Find where the given text appears and provide that cell's center as (X, Y) coordinate. 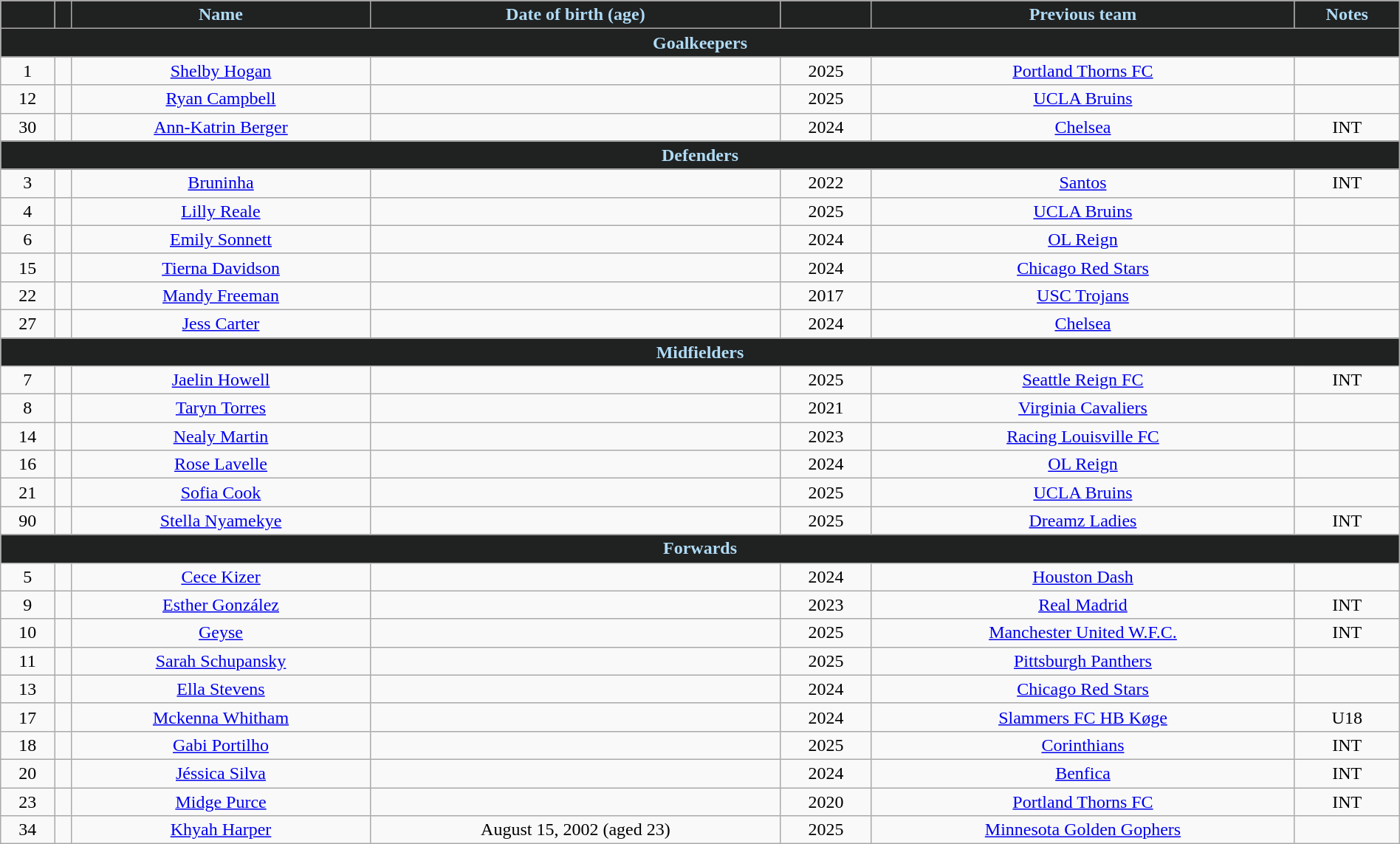
Esther González (220, 605)
Jess Carter (220, 323)
Jaelin Howell (220, 380)
Previous team (1083, 15)
2020 (826, 801)
Defenders (700, 155)
Ryan Campbell (220, 99)
U18 (1347, 717)
Stella Nyamekye (220, 521)
7 (28, 380)
90 (28, 521)
27 (28, 323)
Houston Dash (1083, 577)
30 (28, 127)
Benfica (1083, 773)
1 (28, 71)
Goalkeepers (700, 43)
Bruninha (220, 183)
6 (28, 239)
Dreamz Ladies (1083, 521)
Geyse (220, 633)
2022 (826, 183)
16 (28, 464)
17 (28, 717)
Corinthians (1083, 745)
Manchester United W.F.C. (1083, 633)
Emily Sonnett (220, 239)
Shelby Hogan (220, 71)
Mandy Freeman (220, 295)
Racing Louisville FC (1083, 436)
18 (28, 745)
Khyah Harper (220, 830)
13 (28, 689)
23 (28, 801)
August 15, 2002 (aged 23) (576, 830)
Ella Stevens (220, 689)
Ann-Katrin Berger (220, 127)
Real Madrid (1083, 605)
USC Trojans (1083, 295)
Rose Lavelle (220, 464)
Cece Kizer (220, 577)
3 (28, 183)
Tierna Davidson (220, 267)
21 (28, 493)
5 (28, 577)
Slammers FC HB Køge (1083, 717)
Date of birth (age) (576, 15)
12 (28, 99)
20 (28, 773)
9 (28, 605)
8 (28, 408)
22 (28, 295)
2021 (826, 408)
Midge Purce (220, 801)
Forwards (700, 549)
Midfielders (700, 352)
Sarah Schupansky (220, 661)
14 (28, 436)
15 (28, 267)
Pittsburgh Panthers (1083, 661)
10 (28, 633)
34 (28, 830)
11 (28, 661)
Sofia Cook (220, 493)
Minnesota Golden Gophers (1083, 830)
Taryn Torres (220, 408)
Seattle Reign FC (1083, 380)
Jéssica Silva (220, 773)
Santos (1083, 183)
2017 (826, 295)
Gabi Portilho (220, 745)
Nealy Martin (220, 436)
Lilly Reale (220, 211)
Virginia Cavaliers (1083, 408)
Name (220, 15)
Notes (1347, 15)
Mckenna Whitham (220, 717)
4 (28, 211)
